Return [X, Y] of the center of cell containing provided text 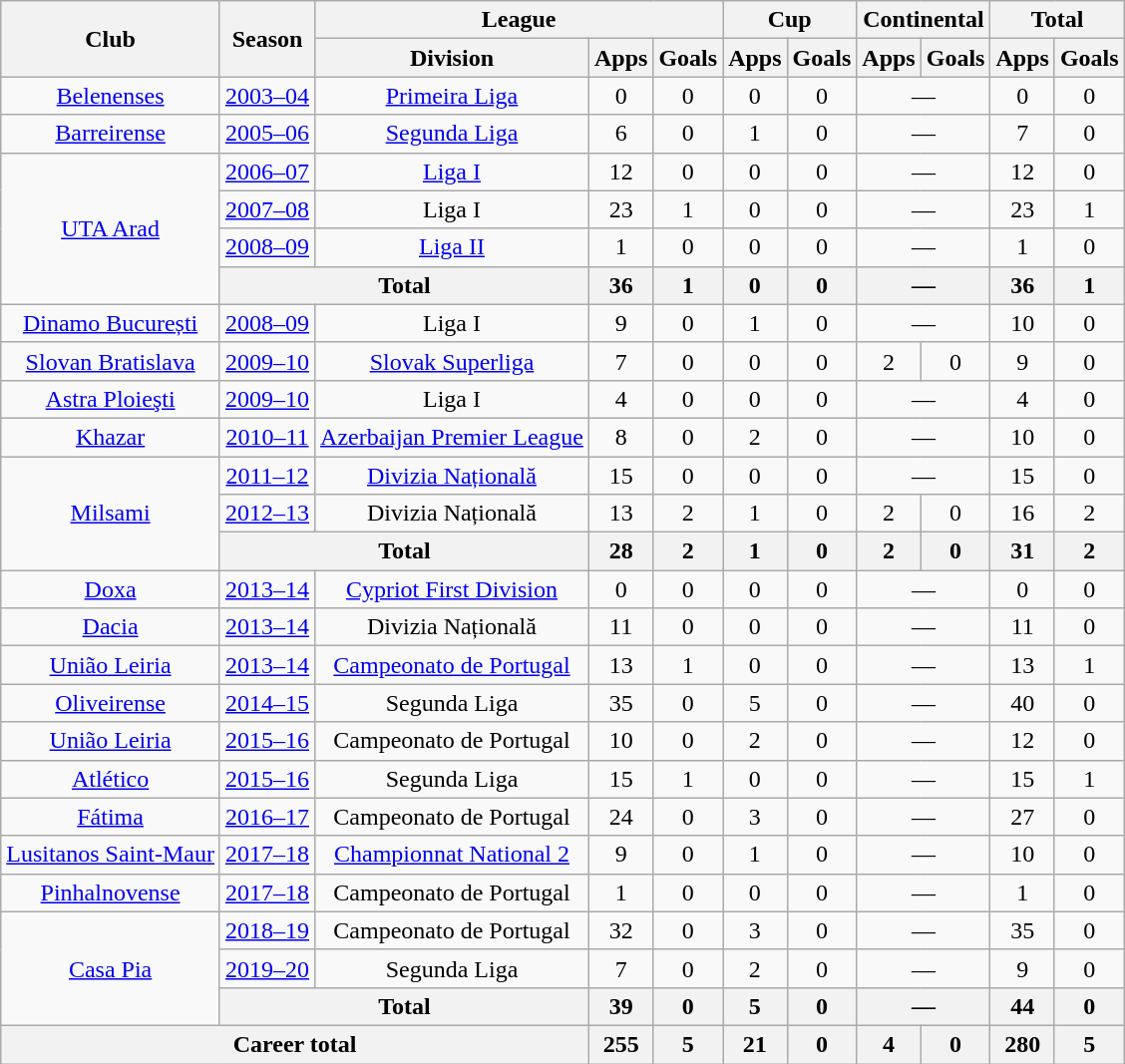
44 [1022, 1006]
2010–11 [267, 437]
21 [755, 1044]
Fátima [111, 817]
2014–15 [267, 703]
Atlético [111, 779]
Pinhalnovense [111, 892]
27 [1022, 817]
6 [620, 134]
Continental [924, 20]
Liga II [453, 247]
Championnat National 2 [453, 855]
Khazar [111, 437]
League [519, 20]
Doxa [111, 589]
Primeira Liga [453, 96]
280 [1022, 1044]
Belenenses [111, 96]
32 [620, 930]
2005–06 [267, 134]
2016–17 [267, 817]
Career total [295, 1044]
Slovak Superliga [453, 361]
2019–20 [267, 968]
Cypriot First Division [453, 589]
2003–04 [267, 96]
Azerbaijan Premier League [453, 437]
Lusitanos Saint-Maur [111, 855]
255 [620, 1044]
31 [1022, 551]
Oliveirense [111, 703]
Dacia [111, 627]
Club [111, 39]
2007–08 [267, 209]
2012–13 [267, 514]
2018–19 [267, 930]
39 [620, 1006]
Slovan Bratislava [111, 361]
Milsami [111, 514]
Season [267, 39]
40 [1022, 703]
Astra Ploieşti [111, 399]
Casa Pia [111, 968]
Division [453, 58]
Barreirense [111, 134]
Cup [790, 20]
2011–12 [267, 476]
Dinamo București [111, 323]
8 [620, 437]
UTA Arad [111, 228]
28 [620, 551]
24 [620, 817]
16 [1022, 514]
2006–07 [267, 172]
